Extract the [X, Y] coordinate from the center of the cell holding the provided text.  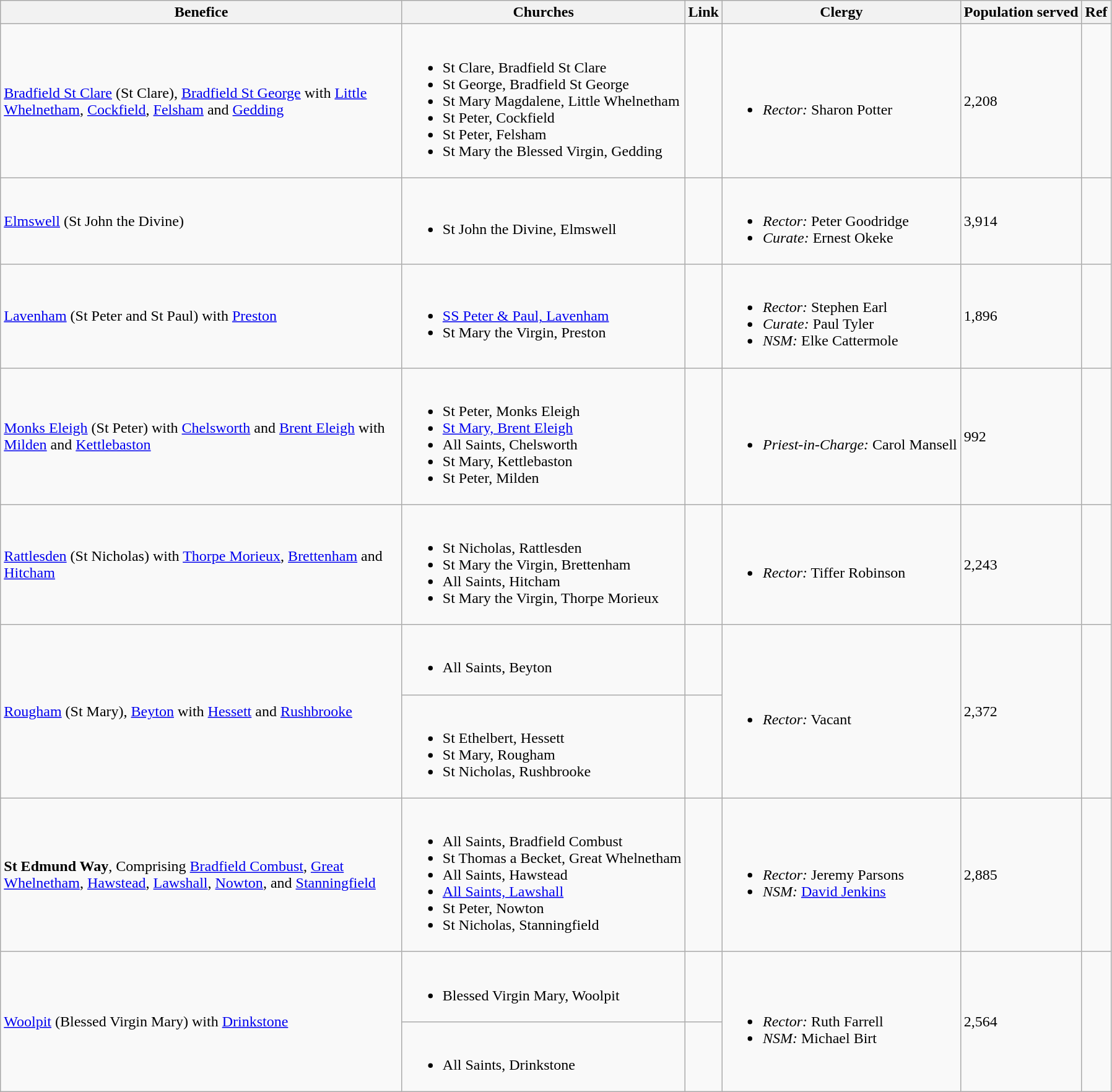
Woolpit (Blessed Virgin Mary) with Drinkstone [202, 1021]
St Ethelbert, HessettSt Mary, RoughamSt Nicholas, Rushbrooke [544, 747]
Benefice [202, 12]
Monks Eleigh (St Peter) with Chelsworth and Brent Eleigh with Milden and Kettlebaston [202, 436]
St Edmund Way, Comprising Bradfield Combust, Great Whelnetham, Hawstead, Lawshall, Nowton, and Stanningfield [202, 875]
St John the Divine, Elmswell [544, 221]
All Saints, Drinkstone [544, 1056]
Churches [544, 12]
Rector: Sharon Potter [841, 101]
St Nicholas, RattlesdenSt Mary the Virgin, BrettenhamAll Saints, HitchamSt Mary the Virgin, Thorpe Morieux [544, 565]
Clergy [841, 12]
2,372 [1021, 711]
Link [703, 12]
Rougham (St Mary), Beyton with Hessett and Rushbrooke [202, 711]
Rector: Tiffer Robinson [841, 565]
St Peter, Monks EleighSt Mary, Brent EleighAll Saints, ChelsworthSt Mary, KettlebastonSt Peter, Milden [544, 436]
2,208 [1021, 101]
Rattlesden (St Nicholas) with Thorpe Morieux, Brettenham and Hitcham [202, 565]
Rector: Vacant [841, 711]
1,896 [1021, 316]
2,564 [1021, 1021]
Ref [1096, 12]
All Saints, Bradfield CombustSt Thomas a Becket, Great WhelnethamAll Saints, HawsteadAll Saints, LawshallSt Peter, NowtonSt Nicholas, Stanningfield [544, 875]
Priest-in-Charge: Carol Mansell [841, 436]
Rector: Ruth FarrellNSM: Michael Birt [841, 1021]
Rector: Peter GoodridgeCurate: Ernest Okeke [841, 221]
3,914 [1021, 221]
Population served [1021, 12]
Elmswell (St John the Divine) [202, 221]
SS Peter & Paul, LavenhamSt Mary the Virgin, Preston [544, 316]
All Saints, Beyton [544, 660]
992 [1021, 436]
2,243 [1021, 565]
Lavenham (St Peter and St Paul) with Preston [202, 316]
Blessed Virgin Mary, Woolpit [544, 987]
Rector: Stephen EarlCurate: Paul TylerNSM: Elke Cattermole [841, 316]
Bradfield St Clare (St Clare), Bradfield St George with Little Whelnetham, Cockfield, Felsham and Gedding [202, 101]
Rector: Jeremy ParsonsNSM: David Jenkins [841, 875]
2,885 [1021, 875]
